Scan for the cell matching the given text and deliver its (x, y) coordinate at center. 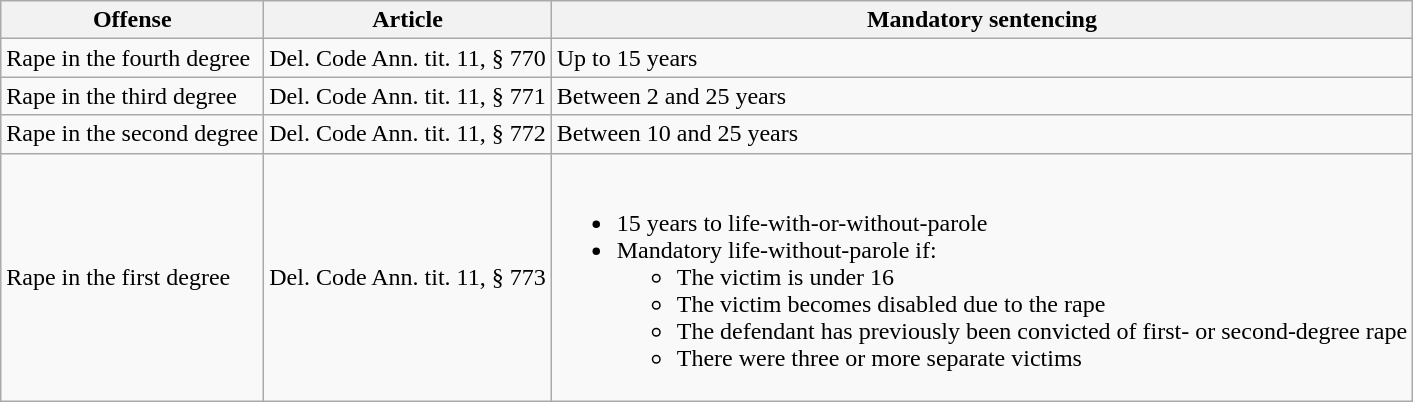
Rape in the second degree (132, 134)
Del. Code Ann. tit. 11, § 771 (408, 96)
Rape in the fourth degree (132, 58)
Rape in the third degree (132, 96)
Between 10 and 25 years (982, 134)
Del. Code Ann. tit. 11, § 772 (408, 134)
Offense (132, 20)
Del. Code Ann. tit. 11, § 773 (408, 277)
Mandatory sentencing (982, 20)
Rape in the first degree (132, 277)
Del. Code Ann. tit. 11, § 770 (408, 58)
Article (408, 20)
Between 2 and 25 years (982, 96)
Up to 15 years (982, 58)
